Extract the [x, y] coordinate from the center of the cell holding the provided text.  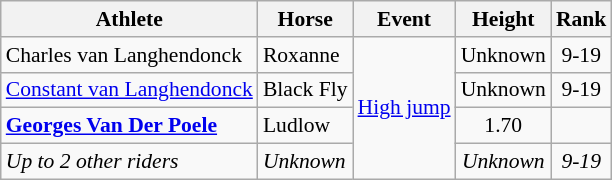
Rank [582, 19]
Horse [306, 19]
Event [404, 19]
Athlete [130, 19]
High jump [404, 108]
Georges Van Der Poele [130, 126]
Up to 2 other riders [130, 162]
Ludlow [306, 126]
1.70 [504, 126]
Charles van Langhendonck [130, 55]
Roxanne [306, 55]
Height [504, 19]
Black Fly [306, 90]
Constant van Langhendonck [130, 90]
